Capture the cell that displays the provided text and extract its [x, y] central coordinate. 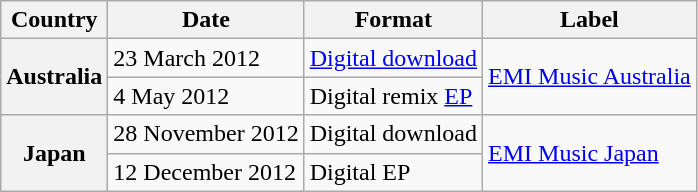
12 December 2012 [206, 172]
Digital EP [393, 172]
Country [54, 20]
Japan [54, 153]
Australia [54, 77]
Format [393, 20]
EMI Music Australia [590, 77]
Digital remix EP [393, 96]
EMI Music Japan [590, 153]
28 November 2012 [206, 134]
Date [206, 20]
Label [590, 20]
23 March 2012 [206, 58]
4 May 2012 [206, 96]
